Identify which cell holds the provided text, then report its (X, Y) central coordinate. 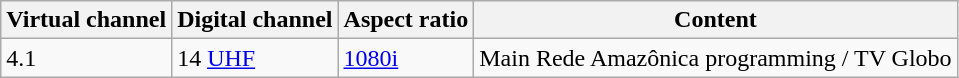
Virtual channel (86, 20)
4.1 (86, 58)
Aspect ratio (406, 20)
14 UHF (255, 58)
Digital channel (255, 20)
1080i (406, 58)
Main Rede Amazônica programming / TV Globo (716, 58)
Content (716, 20)
